For the text-containing cell, return its midpoint in [X, Y] coordinate format. 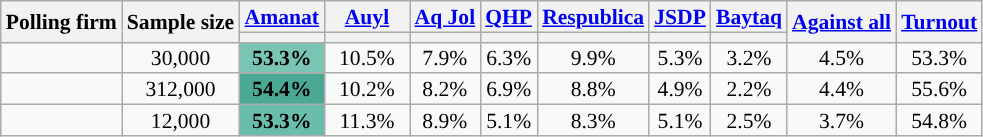
9.9% [593, 58]
3.7% [842, 120]
QHP [508, 16]
8.2% [446, 90]
Turnout [939, 22]
Respublica [593, 16]
8.8% [593, 90]
2.2% [749, 90]
5.3% [680, 58]
11.3% [366, 120]
Against all [842, 22]
6.9% [508, 90]
4.5% [842, 58]
10.5% [366, 58]
Auyl [366, 16]
8.9% [446, 120]
Aq Jol [446, 16]
3.2% [749, 58]
Amanat [282, 16]
4.9% [680, 90]
55.6% [939, 90]
12,000 [180, 120]
54.8% [939, 120]
6.3% [508, 58]
Sample size [180, 22]
7.9% [446, 58]
10.2% [366, 90]
2.5% [749, 120]
4.4% [842, 90]
8.3% [593, 120]
30,000 [180, 58]
Polling firm [62, 22]
312,000 [180, 90]
JSDP [680, 16]
54.4% [282, 90]
Baytaq [749, 16]
